Pinpoint the cell where the given text exists, returning its [X, Y] midpoint coordinate. 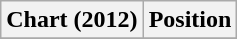
Chart (2012) [72, 20]
Position [190, 20]
